Extract the (X, Y) coordinate from the center of the cell holding the provided text.  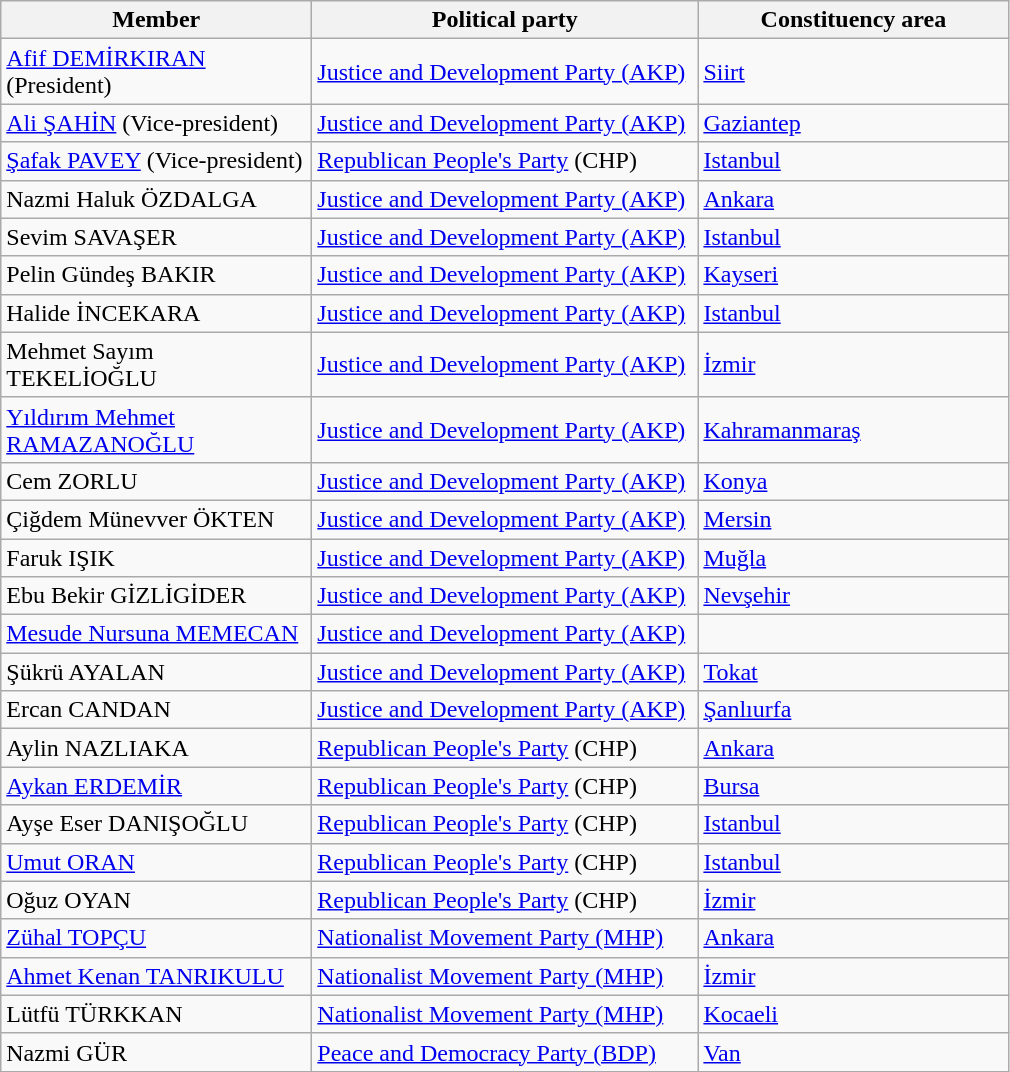
Kayseri (854, 275)
Kocaeli (854, 1014)
Yıldırım Mehmet RAMAZANOĞLU (156, 430)
Ercan CANDAN (156, 710)
Şafak PAVEY (Vice-president) (156, 161)
Faruk IŞIK (156, 557)
Tokat (854, 672)
Şükrü AYALAN (156, 672)
Afif DEMİRKIRAN (President) (156, 72)
Ebu Bekir GİZLİGİDER (156, 596)
Siirt (854, 72)
Political party (505, 20)
Nevşehir (854, 596)
Aylin NAZLIAKA (156, 748)
Konya (854, 481)
Muğla (854, 557)
Bursa (854, 786)
Halide İNCEKARA (156, 313)
Mesude Nursuna MEMECAN (156, 634)
Mersin (854, 519)
Ali ŞAHİN (Vice-president) (156, 123)
Çiğdem Münevver ÖKTEN (156, 519)
Constituency area (854, 20)
Member (156, 20)
Sevim SAVAŞER (156, 237)
Kahramanmaraş (854, 430)
Ahmet Kenan TANRIKULU (156, 976)
Şanlıurfa (854, 710)
Aykan ERDEMİR (156, 786)
Van (854, 1052)
Nazmi GÜR (156, 1052)
Oğuz OYAN (156, 900)
Mehmet Sayım TEKELİOĞLU (156, 364)
Cem ZORLU (156, 481)
Pelin Gündeş BAKIR (156, 275)
Nazmi Haluk ÖZDALGA (156, 199)
Umut ORAN (156, 862)
Peace and Democracy Party (BDP) (505, 1052)
Ayşe Eser DANIŞOĞLU (156, 824)
Gaziantep (854, 123)
Lütfü TÜRKKAN (156, 1014)
Zühal TOPÇU (156, 938)
